Return [x, y] of the center of cell containing provided text 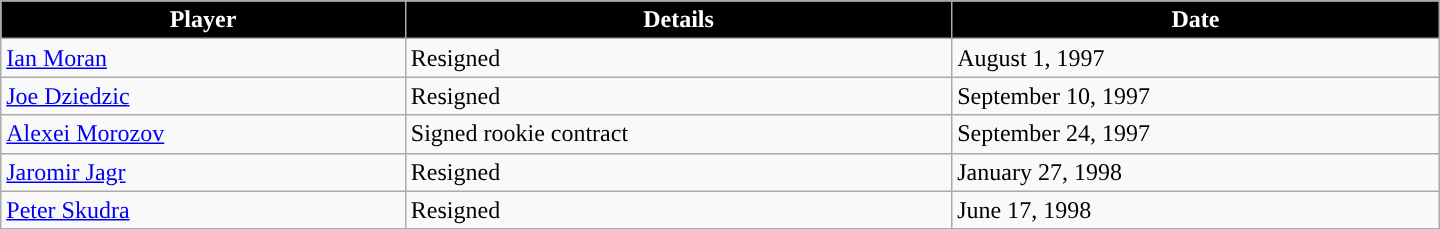
June 17, 1998 [1196, 210]
August 1, 1997 [1196, 58]
January 27, 1998 [1196, 172]
Date [1196, 20]
Signed rookie contract [678, 134]
September 24, 1997 [1196, 134]
Joe Dziedzic [204, 96]
September 10, 1997 [1196, 96]
Jaromir Jagr [204, 172]
Peter Skudra [204, 210]
Alexei Morozov [204, 134]
Ian Moran [204, 58]
Player [204, 20]
Details [678, 20]
